For the text-containing cell, return its midpoint in [x, y] coordinate format. 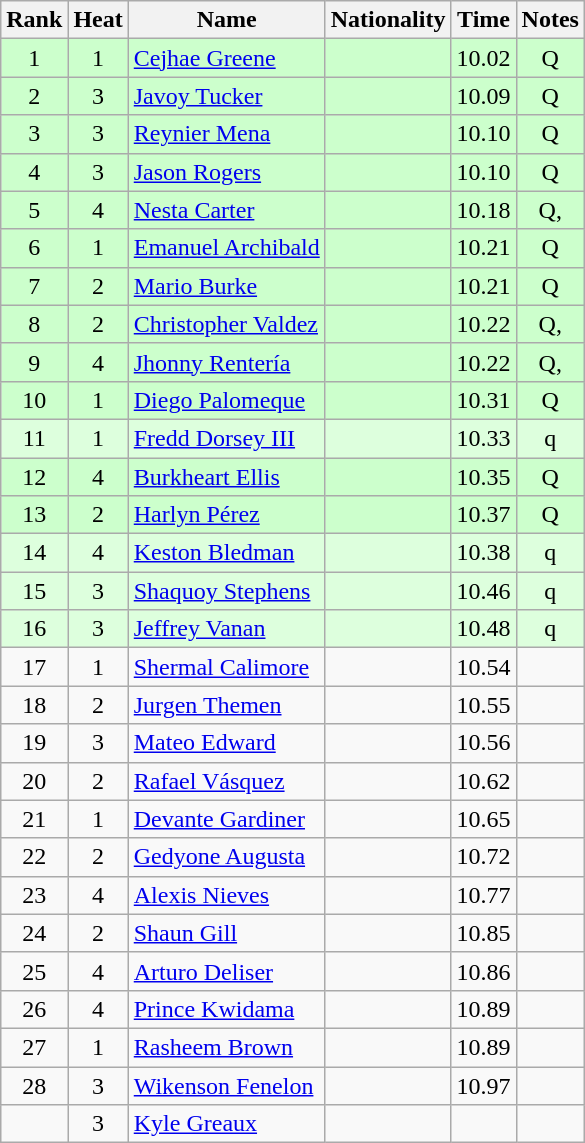
10.09 [484, 96]
10.85 [484, 933]
Mario Burke [226, 286]
Wikenson Fenelon [226, 1085]
20 [34, 781]
Devante Gardiner [226, 819]
Nesta Carter [226, 210]
Heat [98, 20]
Fredd Dorsey III [226, 438]
Mateo Edward [226, 743]
18 [34, 705]
10.02 [484, 58]
10.77 [484, 895]
Gedyone Augusta [226, 857]
10.54 [484, 667]
10.72 [484, 857]
8 [34, 324]
19 [34, 743]
26 [34, 1009]
Rasheem Brown [226, 1047]
Javoy Tucker [226, 96]
10.31 [484, 400]
Shaun Gill [226, 933]
10.97 [484, 1085]
Jurgen Themen [226, 705]
6 [34, 248]
22 [34, 857]
21 [34, 819]
28 [34, 1085]
Jeffrey Vanan [226, 629]
10.48 [484, 629]
Time [484, 20]
10.55 [484, 705]
Christopher Valdez [226, 324]
10.46 [484, 591]
7 [34, 286]
5 [34, 210]
16 [34, 629]
Prince Kwidama [226, 1009]
10.18 [484, 210]
10.62 [484, 781]
Shermal Calimore [226, 667]
10.65 [484, 819]
25 [34, 971]
Notes [550, 20]
10.33 [484, 438]
9 [34, 362]
Rafael Vásquez [226, 781]
10.38 [484, 553]
Emanuel Archibald [226, 248]
14 [34, 553]
Jhonny Rentería [226, 362]
10.37 [484, 515]
Alexis Nieves [226, 895]
Jason Rogers [226, 172]
10.35 [484, 477]
Shaquoy Stephens [226, 591]
Harlyn Pérez [226, 515]
27 [34, 1047]
Burkheart Ellis [226, 477]
11 [34, 438]
Nationality [388, 20]
12 [34, 477]
15 [34, 591]
10.86 [484, 971]
Cejhae Greene [226, 58]
Kyle Greaux [226, 1124]
10.56 [484, 743]
23 [34, 895]
Arturo Deliser [226, 971]
17 [34, 667]
10 [34, 400]
13 [34, 515]
Rank [34, 20]
Diego Palomeque [226, 400]
Name [226, 20]
24 [34, 933]
Reynier Mena [226, 134]
Keston Bledman [226, 553]
